Extract the [x, y] coordinate from the center of the cell holding the provided text.  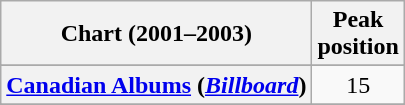
Canadian Albums (Billboard) [156, 85]
15 [358, 85]
Chart (2001–2003) [156, 34]
Peakposition [358, 34]
